Detect which cell encompasses the target text, then output its (x, y) center coordinate. 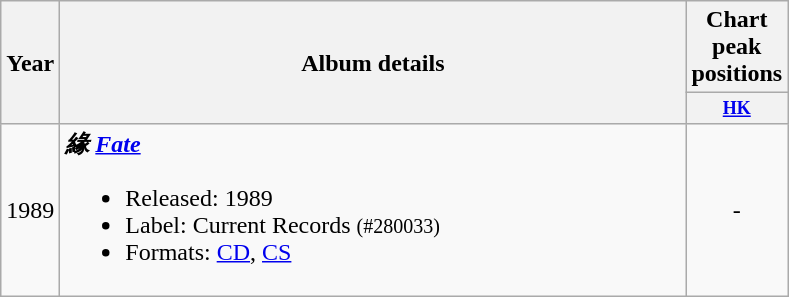
Chart peak positions (737, 47)
1989 (30, 210)
Year (30, 62)
Album details (373, 62)
緣 FateReleased: 1989Label: Current Records (#280033)Formats: CD, CS (373, 210)
- (737, 210)
HK (737, 108)
